Identify which cell holds the provided text, then report its (x, y) central coordinate. 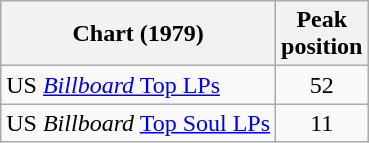
US Billboard Top Soul LPs (138, 123)
Peakposition (322, 34)
52 (322, 85)
Chart (1979) (138, 34)
US Billboard Top LPs (138, 85)
11 (322, 123)
